For the text-containing cell, return its midpoint in [x, y] coordinate format. 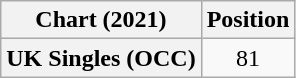
UK Singles (OCC) [101, 58]
81 [248, 58]
Position [248, 20]
Chart (2021) [101, 20]
